Determine the [x, y] coordinate at the center of the cell enclosing the given text.  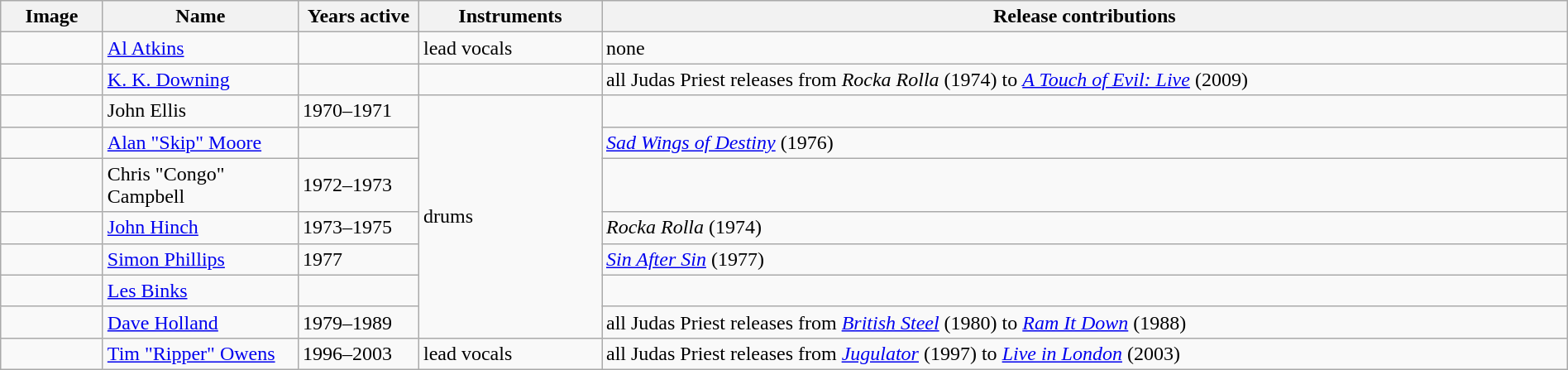
1973–1975 [358, 228]
Years active [358, 17]
Sad Wings of Destiny (1976) [1085, 142]
1972–1973 [358, 185]
Al Atkins [200, 48]
none [1085, 48]
Tim "Ripper" Owens [200, 353]
Chris "Congo" Campbell [200, 185]
John Hinch [200, 228]
all Judas Priest releases from Rocka Rolla (1974) to A Touch of Evil: Live (2009) [1085, 79]
Les Binks [200, 291]
Name [200, 17]
1979–1989 [358, 322]
K. K. Downing [200, 79]
Image [52, 17]
Simon Phillips [200, 259]
all Judas Priest releases from Jugulator (1997) to Live in London (2003) [1085, 353]
1996–2003 [358, 353]
Dave Holland [200, 322]
1977 [358, 259]
Rocka Rolla (1974) [1085, 228]
Alan "Skip" Moore [200, 142]
1970–1971 [358, 111]
Instruments [509, 17]
John Ellis [200, 111]
Sin After Sin (1977) [1085, 259]
Release contributions [1085, 17]
drums [509, 217]
all Judas Priest releases from British Steel (1980) to Ram It Down (1988) [1085, 322]
